Find where the given text appears and provide that cell's center as [X, Y] coordinate. 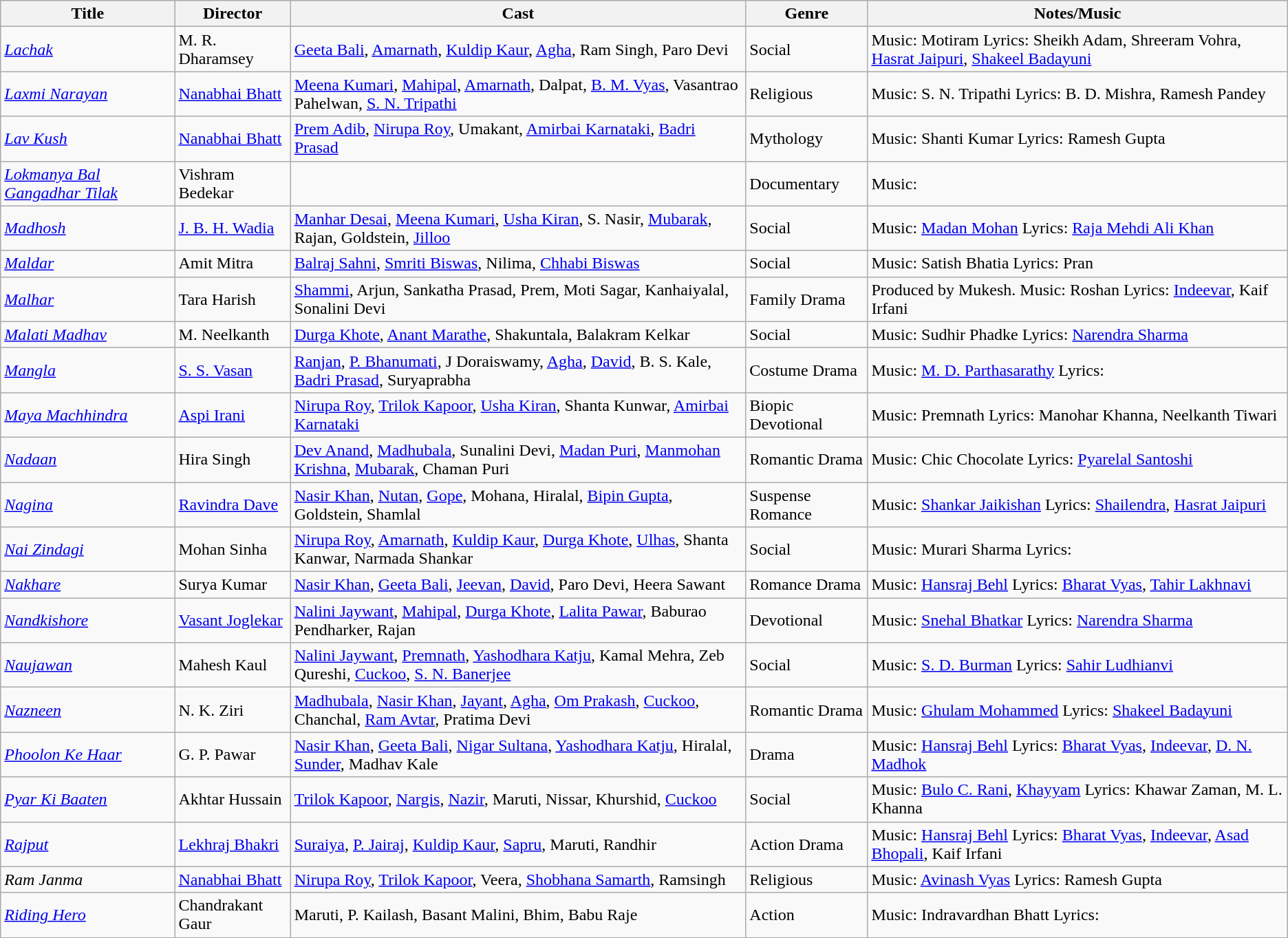
Music: Indravardhan Bhatt Lyrics: [1077, 915]
Music: Sudhir Phadke Lyrics: Narendra Sharma [1077, 334]
Music: Bulo C. Rani, Khayyam Lyrics: Khawar Zaman, M. L. Khanna [1077, 800]
Nadaan [88, 460]
Drama [806, 754]
M. Neelkanth [233, 334]
Music: S. N. Tripathi Lyrics: B. D. Mishra, Ramesh Pandey [1077, 94]
Suspense Romance [806, 504]
Costume Drama [806, 370]
Action [806, 915]
Nalini Jaywant, Premnath, Yashodhara Katju, Kamal Mehra, Zeb Qureshi, Cuckoo, S. N. Banerjee [518, 665]
Mythology [806, 139]
Title [88, 14]
Music: Madan Mohan Lyrics: Raja Mehdi Ali Khan [1077, 228]
Maya Machhindra [88, 414]
Naujawan [88, 665]
Tara Harish [233, 299]
Nai Zindagi [88, 549]
Vishram Bedekar [233, 183]
Ravindra Dave [233, 504]
Durga Khote, Anant Marathe, Shakuntala, Balakram Kelkar [518, 334]
Dev Anand, Madhubala, Sunalini Devi, Madan Puri, Manmohan Krishna, Mubarak, Chaman Puri [518, 460]
Malhar [88, 299]
Music: Murari Sharma Lyrics: [1077, 549]
Shammi, Arjun, Sankatha Prasad, Prem, Moti Sagar, Kanhaiyalal, Sonalini Devi [518, 299]
Mahesh Kaul [233, 665]
Lekhraj Bhakri [233, 844]
Nagina [88, 504]
Vasant Joglekar [233, 621]
Nasir Khan, Nutan, Gope, Mohana, Hiralal, Bipin Gupta, Goldstein, Shamlal [518, 504]
Music: M. D. Parthasarathy Lyrics: [1077, 370]
Geeta Bali, Amarnath, Kuldip Kaur, Agha, Ram Singh, Paro Devi [518, 50]
Manhar Desai, Meena Kumari, Usha Kiran, S. Nasir, Mubarak, Rajan, Goldstein, Jilloo [518, 228]
Music: Hansraj Behl Lyrics: Bharat Vyas, Indeevar, Asad Bhopali, Kaif Irfani [1077, 844]
Riding Hero [88, 915]
Suraiya, P. Jairaj, Kuldip Kaur, Sapru, Maruti, Randhir [518, 844]
Mangla [88, 370]
Nasir Khan, Geeta Bali, Jeevan, David, Paro Devi, Heera Sawant [518, 585]
S. S. Vasan [233, 370]
Devotional [806, 621]
Produced by Mukesh. Music: Roshan Lyrics: Indeevar, Kaif Irfani [1077, 299]
Rajput [88, 844]
Mohan Sinha [233, 549]
Malati Madhav [88, 334]
Notes/Music [1077, 14]
Nakhare [88, 585]
Biopic Devotional [806, 414]
Action Drama [806, 844]
Music: Satish Bhatia Lyrics: Pran [1077, 264]
Nasir Khan, Geeta Bali, Nigar Sultana, Yashodhara Katju, Hiralal, Sunder, Madhav Kale [518, 754]
Chandrakant Gaur [233, 915]
Music: Avinash Vyas Lyrics: Ramesh Gupta [1077, 880]
Nirupa Roy, Trilok Kapoor, Veera, Shobhana Samarth, Ramsingh [518, 880]
Lachak [88, 50]
Music: Hansraj Behl Lyrics: Bharat Vyas, Tahir Lakhnavi [1077, 585]
Music: Chic Chocolate Lyrics: Pyarelal Santoshi [1077, 460]
Madhosh [88, 228]
Aspi Irani [233, 414]
Hira Singh [233, 460]
Family Drama [806, 299]
Music: Ghulam Mohammed Lyrics: Shakeel Badayuni [1077, 710]
Music: Snehal Bhatkar Lyrics: Narendra Sharma [1077, 621]
Nirupa Roy, Amarnath, Kuldip Kaur, Durga Khote, Ulhas, Shanta Kanwar, Narmada Shankar [518, 549]
Laxmi Narayan [88, 94]
M. R. Dharamsey [233, 50]
Maruti, P. Kailash, Basant Malini, Bhim, Babu Raje [518, 915]
Music: [1077, 183]
Pyar Ki Baaten [88, 800]
Music: Hansraj Behl Lyrics: Bharat Vyas, Indeevar, D. N. Madhok [1077, 754]
Ram Janma [88, 880]
Maldar [88, 264]
Lokmanya Bal Gangadhar Tilak [88, 183]
Balraj Sahni, Smriti Biswas, Nilima, Chhabi Biswas [518, 264]
G. P. Pawar [233, 754]
Cast [518, 14]
Trilok Kapoor, Nargis, Nazir, Maruti, Nissar, Khurshid, Cuckoo [518, 800]
J. B. H. Wadia [233, 228]
N. K. Ziri [233, 710]
Music: S. D. Burman Lyrics: Sahir Ludhianvi [1077, 665]
Documentary [806, 183]
Surya Kumar [233, 585]
Prem Adib, Nirupa Roy, Umakant, Amirbai Karnataki, Badri Prasad [518, 139]
Lav Kush [88, 139]
Nandkishore [88, 621]
Music: Shankar Jaikishan Lyrics: Shailendra, Hasrat Jaipuri [1077, 504]
Music: Motiram Lyrics: Sheikh Adam, Shreeram Vohra, Hasrat Jaipuri, Shakeel Badayuni [1077, 50]
Music: Shanti Kumar Lyrics: Ramesh Gupta [1077, 139]
Ranjan, P. Bhanumati, J Doraiswamy, Agha, David, B. S. Kale, Badri Prasad, Suryaprabha [518, 370]
Akhtar Hussain [233, 800]
Director [233, 14]
Madhubala, Nasir Khan, Jayant, Agha, Om Prakash, Cuckoo, Chanchal, Ram Avtar, Pratima Devi [518, 710]
Romance Drama [806, 585]
Genre [806, 14]
Music: Premnath Lyrics: Manohar Khanna, Neelkanth Tiwari [1077, 414]
Meena Kumari, Mahipal, Amarnath, Dalpat, B. M. Vyas, Vasantrao Pahelwan, S. N. Tripathi [518, 94]
Nirupa Roy, Trilok Kapoor, Usha Kiran, Shanta Kunwar, Amirbai Karnataki [518, 414]
Nalini Jaywant, Mahipal, Durga Khote, Lalita Pawar, Baburao Pendharker, Rajan [518, 621]
Phoolon Ke Haar [88, 754]
Amit Mitra [233, 264]
Nazneen [88, 710]
